Provide the (X, Y) coordinate of the cell's center where the given text is located.  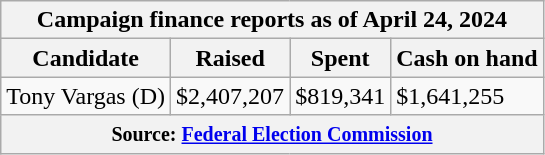
Cash on hand (467, 58)
Campaign finance reports as of April 24, 2024 (272, 20)
Candidate (86, 58)
Tony Vargas (D) (86, 96)
Source: Federal Election Commission (272, 134)
$2,407,207 (230, 96)
Raised (230, 58)
$1,641,255 (467, 96)
$819,341 (340, 96)
Spent (340, 58)
